Identify which cell holds the provided text, then report its [x, y] central coordinate. 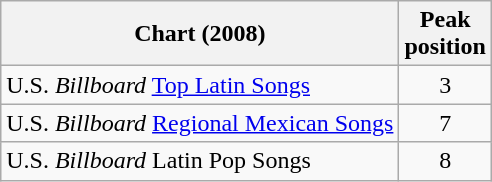
U.S. Billboard Latin Pop Songs [200, 161]
7 [445, 123]
U.S. Billboard Regional Mexican Songs [200, 123]
Peakposition [445, 34]
8 [445, 161]
U.S. Billboard Top Latin Songs [200, 85]
Chart (2008) [200, 34]
3 [445, 85]
